Extract the [x, y] coordinate from the center of the cell holding the provided text.  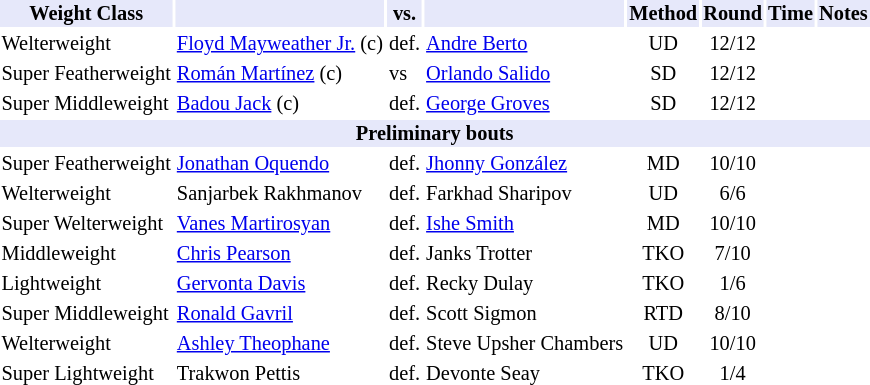
8/10 [733, 314]
Lightweight [86, 284]
Preliminary bouts [434, 134]
Jhonny González [525, 164]
Steve Upsher Chambers [525, 344]
Floyd Mayweather Jr. (c) [280, 44]
Badou Jack (c) [280, 104]
Sanjarbek Rakhmanov [280, 194]
Gervonta Davis [280, 284]
Vanes Martirosyan [280, 224]
Farkhad Sharipov [525, 194]
Scott Sigmon [525, 314]
1/6 [733, 284]
Method [664, 14]
7/10 [733, 254]
vs [404, 74]
Chris Pearson [280, 254]
Jonathan Oquendo [280, 164]
vs. [404, 14]
Ashley Theophane [280, 344]
Andre Berto [525, 44]
Weight Class [86, 14]
Middleweight [86, 254]
Notes [844, 14]
Time [791, 14]
Super Welterweight [86, 224]
Ronald Gavril [280, 314]
Round [733, 14]
6/6 [733, 194]
George Groves [525, 104]
Ishe Smith [525, 224]
Recky Dulay [525, 284]
Janks Trotter [525, 254]
Román Martínez (c) [280, 74]
RTD [664, 314]
Orlando Salido [525, 74]
